Output the [X, Y] coordinate of the center of the cell containing the given text.  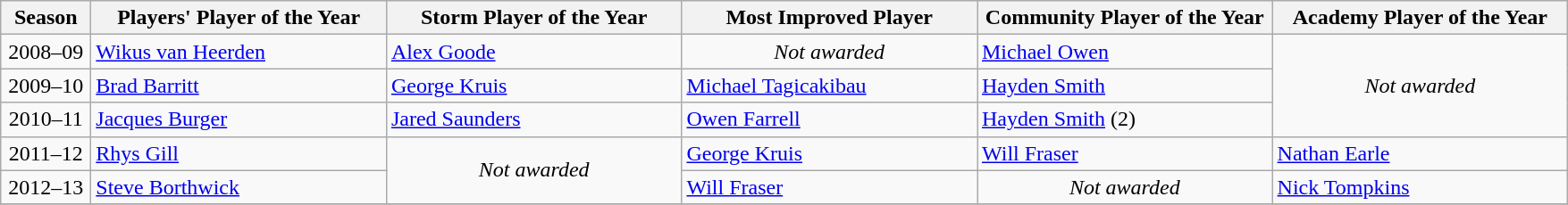
Storm Player of the Year [534, 18]
Players' Player of the Year [239, 18]
Alex Goode [534, 52]
Season [46, 18]
Michael Tagicakibau [829, 86]
Jared Saunders [534, 119]
Owen Farrell [829, 119]
Rhys Gill [239, 153]
Wikus van Heerden [239, 52]
Nick Tompkins [1421, 187]
2008–09 [46, 52]
2010–11 [46, 119]
Brad Barritt [239, 86]
Community Player of the Year [1126, 18]
Steve Borthwick [239, 187]
2012–13 [46, 187]
Hayden Smith (2) [1126, 119]
2009–10 [46, 86]
Jacques Burger [239, 119]
Hayden Smith [1126, 86]
Michael Owen [1126, 52]
Nathan Earle [1421, 153]
2011–12 [46, 153]
Academy Player of the Year [1421, 18]
Most Improved Player [829, 18]
